Provide the (x, y) coordinate of the cell's center where the given text is located.  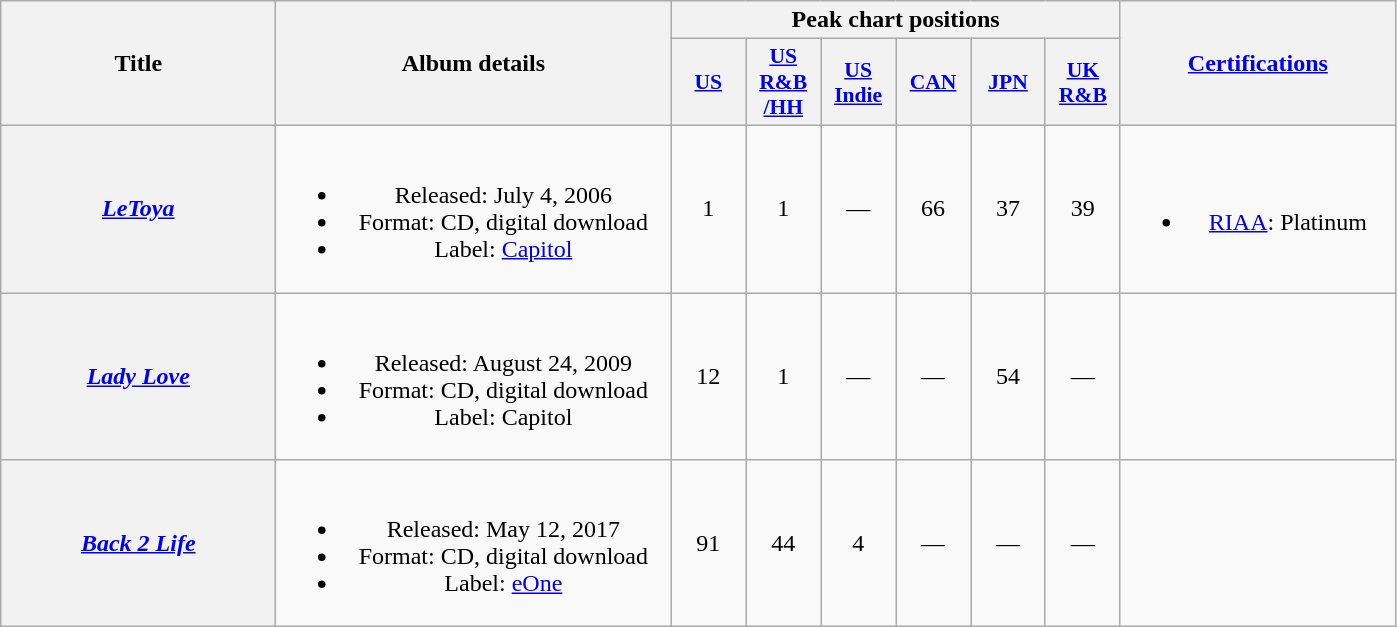
US Indie (858, 82)
Peak chart positions (896, 20)
Album details (474, 64)
54 (1008, 376)
4 (858, 544)
Released: July 4, 2006Format: CD, digital downloadLabel: Capitol (474, 208)
Certifications (1258, 64)
12 (708, 376)
Back 2 Life (138, 544)
Lady Love (138, 376)
39 (1082, 208)
US R&B/HH (784, 82)
RIAA: Platinum (1258, 208)
CAN (934, 82)
Released: May 12, 2017Format: CD, digital downloadLabel: eOne (474, 544)
Title (138, 64)
Released: August 24, 2009Format: CD, digital downloadLabel: Capitol (474, 376)
JPN (1008, 82)
LeToya (138, 208)
66 (934, 208)
US (708, 82)
44 (784, 544)
37 (1008, 208)
UK R&B (1082, 82)
91 (708, 544)
